Pinpoint the cell where the given text exists, returning its [x, y] midpoint coordinate. 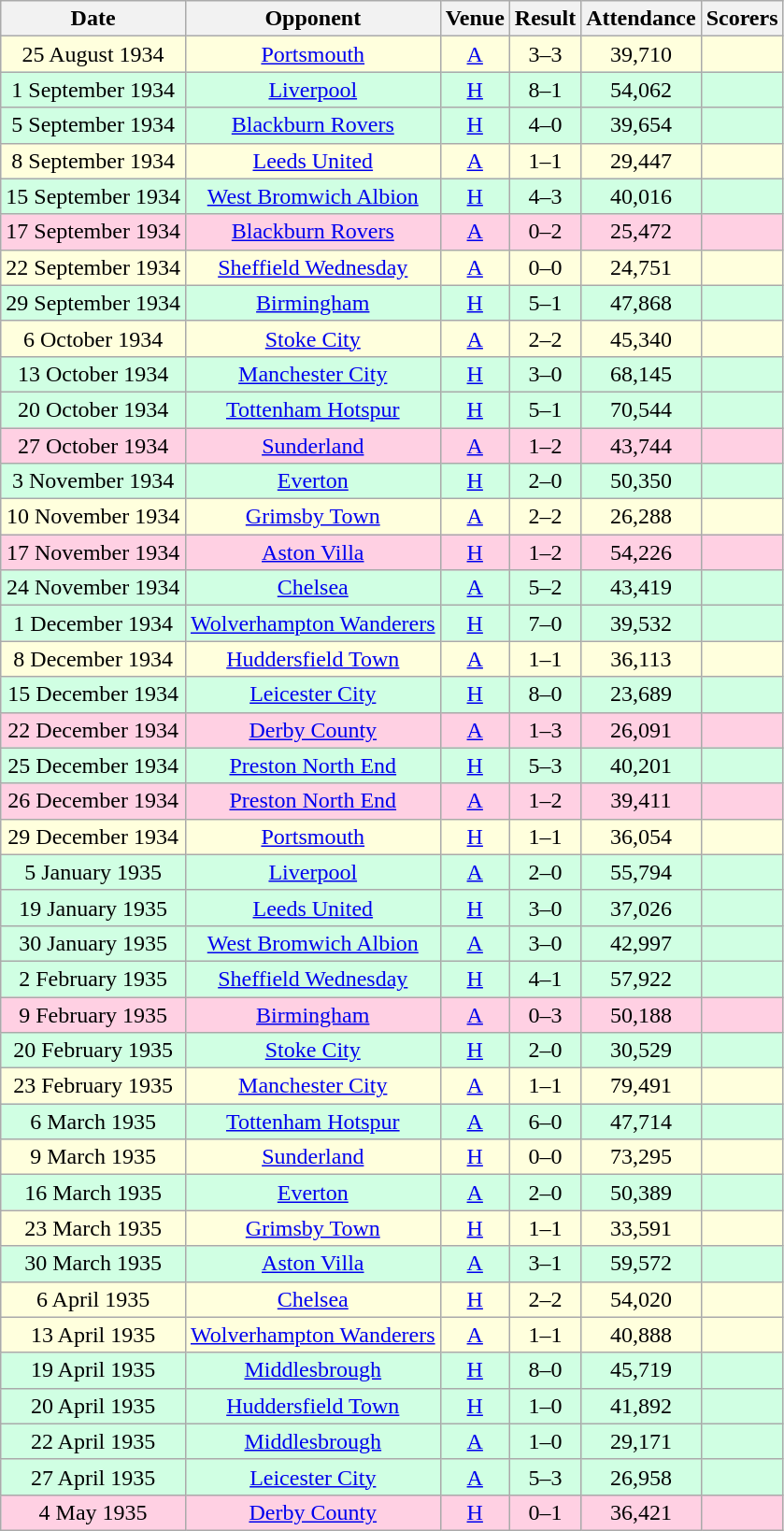
70,544 [641, 409]
8 September 1934 [93, 161]
57,922 [641, 979]
5–2 [545, 588]
23 February 1935 [93, 1086]
54,062 [641, 90]
0–1 [545, 1512]
54,020 [641, 1299]
2 February 1935 [93, 979]
42,997 [641, 943]
50,188 [641, 1014]
29 December 1934 [93, 837]
30 March 1935 [93, 1264]
6–0 [545, 1122]
Opponent [312, 19]
29,171 [641, 1441]
40,201 [641, 765]
37,026 [641, 908]
4–1 [545, 979]
3 November 1934 [93, 481]
25,472 [641, 232]
6 April 1935 [93, 1299]
43,419 [641, 588]
0–3 [545, 1014]
68,145 [641, 374]
1–3 [545, 730]
3–3 [545, 54]
45,340 [641, 338]
22 September 1934 [93, 267]
15 September 1934 [93, 196]
0–2 [545, 232]
36,421 [641, 1512]
45,719 [641, 1370]
27 October 1934 [93, 446]
36,113 [641, 659]
27 April 1935 [93, 1477]
9 February 1935 [93, 1014]
55,794 [641, 872]
19 January 1935 [93, 908]
13 April 1935 [93, 1335]
79,491 [641, 1086]
1 September 1934 [93, 90]
19 April 1935 [93, 1370]
50,389 [641, 1193]
33,591 [641, 1228]
Scorers [742, 19]
22 December 1934 [93, 730]
26 December 1934 [93, 801]
15 December 1934 [93, 694]
7–0 [545, 623]
30 January 1935 [93, 943]
47,714 [641, 1122]
39,411 [641, 801]
29,447 [641, 161]
23 March 1935 [93, 1228]
20 February 1935 [93, 1051]
4–3 [545, 196]
1 December 1934 [93, 623]
17 September 1934 [93, 232]
73,295 [641, 1157]
36,054 [641, 837]
Venue [475, 19]
17 November 1934 [93, 552]
30,529 [641, 1051]
Attendance [641, 19]
24,751 [641, 267]
22 April 1935 [93, 1441]
43,744 [641, 446]
5 January 1935 [93, 872]
6 March 1935 [93, 1122]
Date [93, 19]
59,572 [641, 1264]
41,892 [641, 1406]
26,958 [641, 1477]
6 October 1934 [93, 338]
5 September 1934 [93, 125]
39,710 [641, 54]
47,868 [641, 303]
54,226 [641, 552]
20 April 1935 [93, 1406]
25 December 1934 [93, 765]
16 March 1935 [93, 1193]
39,532 [641, 623]
25 August 1934 [93, 54]
26,288 [641, 517]
23,689 [641, 694]
4–0 [545, 125]
Result [545, 19]
3–1 [545, 1264]
8 December 1934 [93, 659]
4 May 1935 [93, 1512]
40,016 [641, 196]
8–1 [545, 90]
20 October 1934 [93, 409]
50,350 [641, 481]
39,654 [641, 125]
9 March 1935 [93, 1157]
10 November 1934 [93, 517]
29 September 1934 [93, 303]
24 November 1934 [93, 588]
26,091 [641, 730]
40,888 [641, 1335]
13 October 1934 [93, 374]
